Determine the [X, Y] coordinate at the center of the cell enclosing the given text.  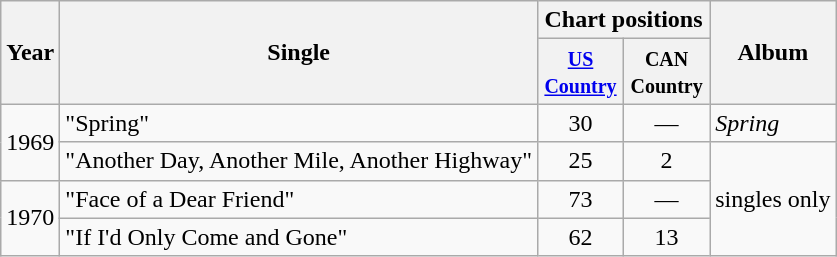
25 [580, 161]
Year [30, 52]
"If I'd Only Come and Gone" [299, 237]
Album [773, 52]
62 [580, 237]
"Spring" [299, 123]
1970 [30, 218]
13 [667, 237]
1969 [30, 142]
"Another Day, Another Mile, Another Highway" [299, 161]
US Country [580, 72]
Chart positions [623, 20]
Single [299, 52]
singles only [773, 199]
30 [580, 123]
73 [580, 199]
Spring [773, 123]
2 [667, 161]
CAN Country [667, 72]
"Face of a Dear Friend" [299, 199]
